Extract the (X, Y) coordinate from the center of the cell holding the provided text.  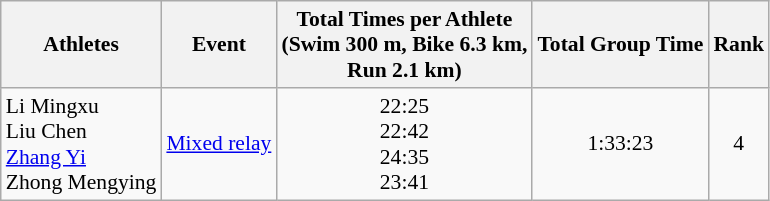
4 (738, 144)
Mixed relay (218, 144)
22:2522:4224:3523:41 (404, 144)
Athletes (82, 44)
Rank (738, 44)
Li MingxuLiu ChenZhang YiZhong Mengying (82, 144)
1:33:23 (620, 144)
Event (218, 44)
Total Times per Athlete(Swim 300 m, Bike 6.3 km, Run 2.1 km) (404, 44)
Total Group Time (620, 44)
